Determine the [X, Y] coordinate at the center of the cell enclosing the given text.  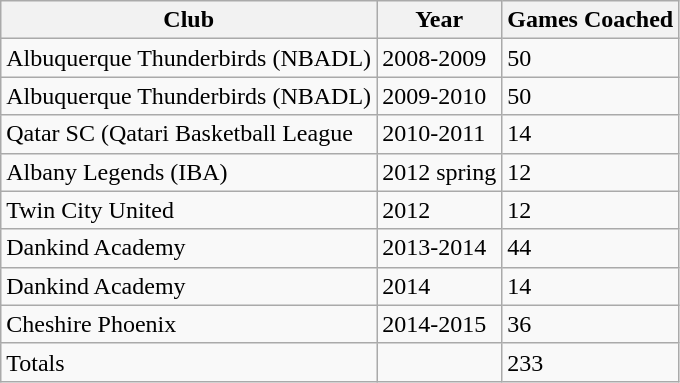
Games Coached [590, 20]
2009-2010 [440, 96]
233 [590, 362]
Qatar SC (Qatari Basketball League [189, 134]
2008-2009 [440, 58]
Year [440, 20]
2014 [440, 286]
Albany Legends (IBA) [189, 172]
Twin City United [189, 210]
2013-2014 [440, 248]
Club [189, 20]
Cheshire Phoenix [189, 324]
36 [590, 324]
2010-2011 [440, 134]
2012 [440, 210]
Totals [189, 362]
2012 spring [440, 172]
44 [590, 248]
2014-2015 [440, 324]
